Find where the given text appears and provide that cell's center as (x, y) coordinate. 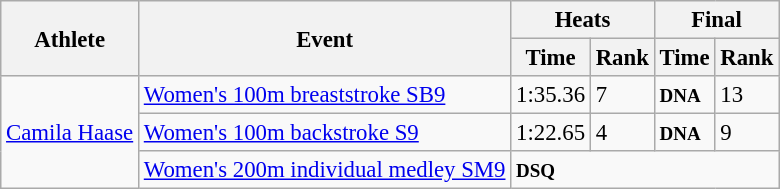
DSQ (645, 170)
7 (622, 95)
Final (716, 20)
13 (747, 95)
Women's 200m individual medley SM9 (324, 170)
Heats (582, 20)
Athlete (70, 38)
4 (622, 133)
Women's 100m backstroke S9 (324, 133)
Camila Haase (70, 132)
9 (747, 133)
Women's 100m breaststroke SB9 (324, 95)
1:22.65 (551, 133)
1:35.36 (551, 95)
Event (324, 38)
